Extract the [X, Y] coordinate from the center of the cell holding the provided text.  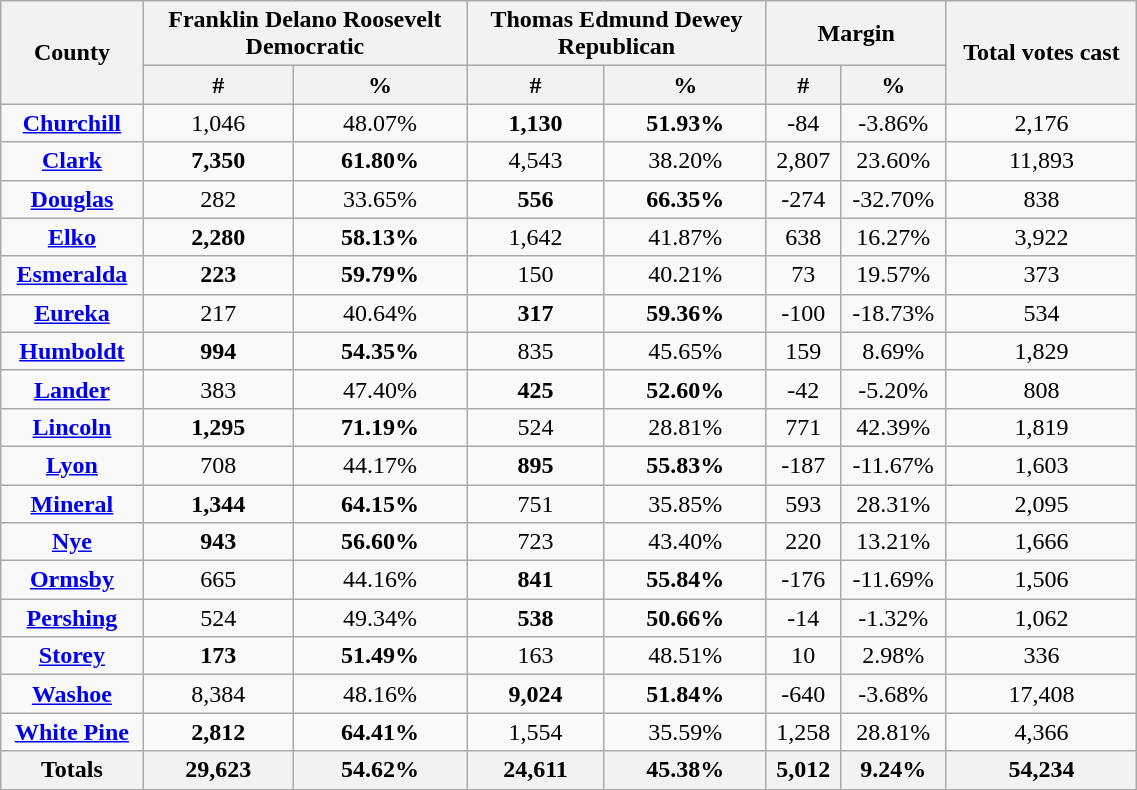
44.17% [380, 465]
4,366 [1042, 732]
48.07% [380, 123]
47.40% [380, 389]
54.35% [380, 351]
50.66% [685, 618]
336 [1042, 656]
59.36% [685, 313]
51.49% [380, 656]
163 [536, 656]
5,012 [803, 770]
159 [803, 351]
52.60% [685, 389]
Esmeralda [72, 275]
-42 [803, 389]
1,554 [536, 732]
1,603 [1042, 465]
2.98% [893, 656]
23.60% [893, 161]
665 [218, 580]
45.65% [685, 351]
1,666 [1042, 542]
9,024 [536, 694]
8,384 [218, 694]
Ormsby [72, 580]
Franklin Delano RooseveltDemocratic [305, 34]
638 [803, 237]
838 [1042, 199]
2,280 [218, 237]
9.24% [893, 770]
-3.86% [893, 123]
24,611 [536, 770]
10 [803, 656]
217 [218, 313]
Thomas Edmund DeweyRepublican [616, 34]
33.65% [380, 199]
-18.73% [893, 313]
-3.68% [893, 694]
55.83% [685, 465]
51.93% [685, 123]
13.21% [893, 542]
317 [536, 313]
723 [536, 542]
Pershing [72, 618]
538 [536, 618]
1,258 [803, 732]
44.16% [380, 580]
Washoe [72, 694]
2,807 [803, 161]
-640 [803, 694]
173 [218, 656]
29,623 [218, 770]
835 [536, 351]
Storey [72, 656]
58.13% [380, 237]
56.60% [380, 542]
-11.67% [893, 465]
1,295 [218, 427]
61.80% [380, 161]
-187 [803, 465]
7,350 [218, 161]
-274 [803, 199]
Margin [856, 34]
8.69% [893, 351]
Mineral [72, 503]
White Pine [72, 732]
17,408 [1042, 694]
1,829 [1042, 351]
40.21% [685, 275]
19.57% [893, 275]
Lyon [72, 465]
73 [803, 275]
Lander [72, 389]
1,062 [1042, 618]
28.31% [893, 503]
895 [536, 465]
-11.69% [893, 580]
-32.70% [893, 199]
223 [218, 275]
County [72, 52]
4,543 [536, 161]
771 [803, 427]
383 [218, 389]
1,506 [1042, 580]
-1.32% [893, 618]
41.87% [685, 237]
3,922 [1042, 237]
54.62% [380, 770]
1,344 [218, 503]
48.51% [685, 656]
808 [1042, 389]
2,176 [1042, 123]
2,812 [218, 732]
-14 [803, 618]
51.84% [685, 694]
220 [803, 542]
64.15% [380, 503]
-176 [803, 580]
994 [218, 351]
Clark [72, 161]
282 [218, 199]
42.39% [893, 427]
943 [218, 542]
425 [536, 389]
841 [536, 580]
150 [536, 275]
64.41% [380, 732]
16.27% [893, 237]
54,234 [1042, 770]
35.59% [685, 732]
Nye [72, 542]
1,130 [536, 123]
1,046 [218, 123]
2,095 [1042, 503]
-100 [803, 313]
71.19% [380, 427]
40.64% [380, 313]
Eureka [72, 313]
Lincoln [72, 427]
Total votes cast [1042, 52]
751 [536, 503]
49.34% [380, 618]
1,819 [1042, 427]
593 [803, 503]
-84 [803, 123]
Douglas [72, 199]
534 [1042, 313]
556 [536, 199]
708 [218, 465]
Humboldt [72, 351]
48.16% [380, 694]
38.20% [685, 161]
11,893 [1042, 161]
43.40% [685, 542]
59.79% [380, 275]
45.38% [685, 770]
1,642 [536, 237]
35.85% [685, 503]
Elko [72, 237]
Totals [72, 770]
55.84% [685, 580]
66.35% [685, 199]
Churchill [72, 123]
373 [1042, 275]
-5.20% [893, 389]
